From the cell containing the given text, extract its center point as [X, Y] coordinate. 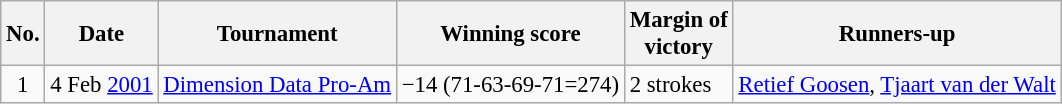
Tournament [277, 34]
No. [23, 34]
Winning score [510, 34]
2 strokes [678, 85]
Date [102, 34]
Margin ofvictory [678, 34]
Runners-up [897, 34]
Retief Goosen, Tjaart van der Walt [897, 85]
−14 (71-63-69-71=274) [510, 85]
4 Feb 2001 [102, 85]
1 [23, 85]
Dimension Data Pro-Am [277, 85]
